Determine the [X, Y] coordinate at the center of the cell enclosing the given text.  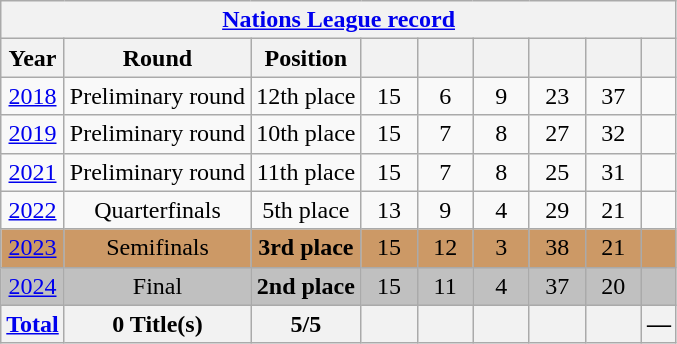
32 [613, 134]
Total [33, 324]
13 [389, 210]
20 [613, 286]
Final [157, 286]
11 [445, 286]
12 [445, 248]
Round [157, 58]
23 [557, 96]
2019 [33, 134]
2024 [33, 286]
3rd place [306, 248]
Semifinals [157, 248]
2018 [33, 96]
10th place [306, 134]
38 [557, 248]
29 [557, 210]
2nd place [306, 286]
2021 [33, 172]
Quarterfinals [157, 210]
11th place [306, 172]
12th place [306, 96]
5/5 [306, 324]
5th place [306, 210]
27 [557, 134]
3 [501, 248]
6 [445, 96]
25 [557, 172]
0 Title(s) [157, 324]
2022 [33, 210]
31 [613, 172]
Nations League record [339, 20]
— [658, 324]
Position [306, 58]
2023 [33, 248]
Year [33, 58]
